Extract the [x, y] coordinate from the center of the cell holding the provided text.  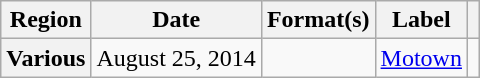
Region [46, 20]
Motown [421, 58]
August 25, 2014 [176, 58]
Format(s) [318, 20]
Various [46, 58]
Date [176, 20]
Label [421, 20]
